Detect which cell encompasses the target text, then output its (x, y) center coordinate. 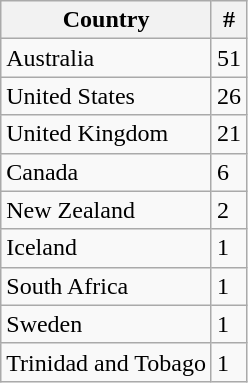
Iceland (106, 248)
21 (228, 134)
South Africa (106, 286)
New Zealand (106, 210)
Trinidad and Tobago (106, 362)
# (228, 20)
United Kingdom (106, 134)
2 (228, 210)
Country (106, 20)
6 (228, 172)
Australia (106, 58)
Sweden (106, 324)
Canada (106, 172)
United States (106, 96)
26 (228, 96)
51 (228, 58)
